For the text-containing cell, return its midpoint in [x, y] coordinate format. 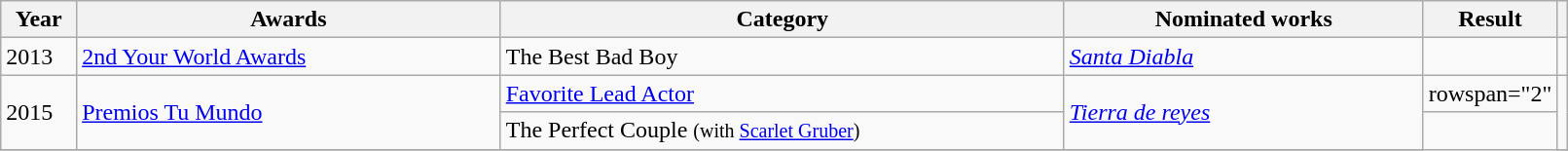
Favorite Lead Actor [783, 94]
Santa Diabla [1244, 57]
Year [39, 19]
rowspan="2" [1490, 94]
Premios Tu Mundo [289, 112]
The Best Bad Boy [783, 57]
2015 [39, 112]
Category [783, 19]
Awards [289, 19]
Result [1490, 19]
2013 [39, 57]
2nd Your World Awards [289, 57]
The Perfect Couple (with Scarlet Gruber) [783, 131]
Nominated works [1244, 19]
Tierra de reyes [1244, 112]
